Return (x, y) of the center of cell containing provided text 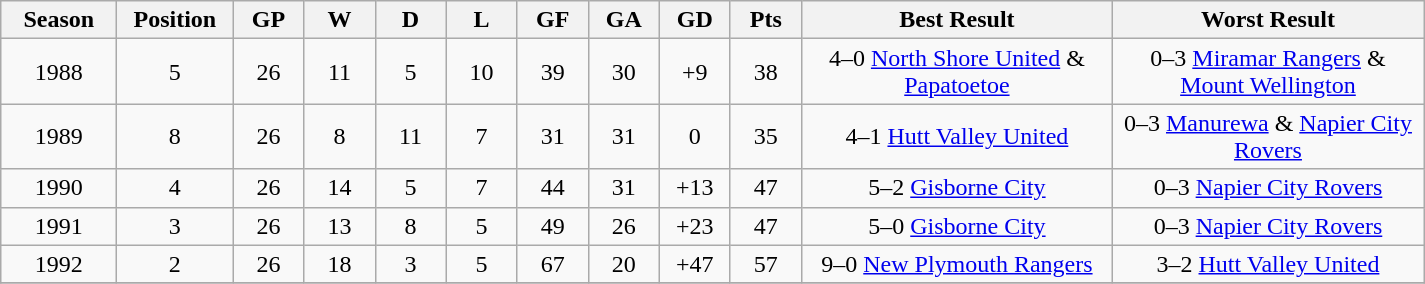
44 (552, 188)
10 (482, 72)
3–2 Hutt Valley United (1268, 264)
GF (552, 20)
5–0 Gisborne City (956, 226)
+47 (694, 264)
Position (175, 20)
+23 (694, 226)
1992 (59, 264)
1990 (59, 188)
4–1 Hutt Valley United (956, 136)
18 (340, 264)
4 (175, 188)
49 (552, 226)
GA (624, 20)
38 (766, 72)
+13 (694, 188)
2 (175, 264)
57 (766, 264)
9–0 New Plymouth Rangers (956, 264)
+9 (694, 72)
35 (766, 136)
1991 (59, 226)
1988 (59, 72)
30 (624, 72)
GD (694, 20)
GP (268, 20)
0–3 Miramar Rangers & Mount Wellington (1268, 72)
39 (552, 72)
5–2 Gisborne City (956, 188)
0–3 Manurewa & Napier City Rovers (1268, 136)
0 (694, 136)
14 (340, 188)
L (482, 20)
13 (340, 226)
20 (624, 264)
Season (59, 20)
67 (552, 264)
W (340, 20)
Worst Result (1268, 20)
Best Result (956, 20)
D (410, 20)
Pts (766, 20)
4–0 North Shore United & Papatoetoe (956, 72)
1989 (59, 136)
